Determine the [X, Y] coordinate at the center of the cell enclosing the given text.  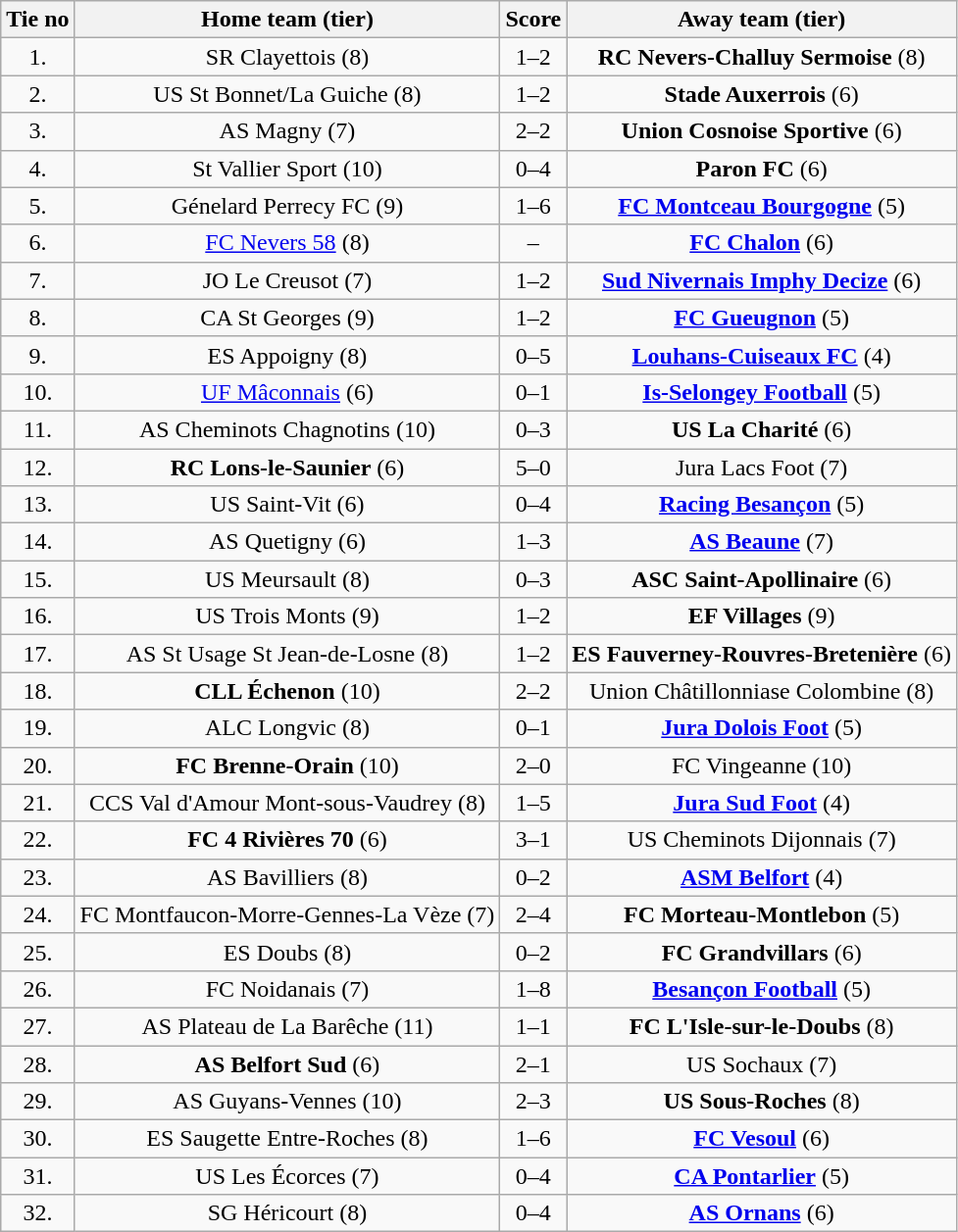
1–3 [533, 542]
SR Clayettois (8) [287, 57]
– [533, 243]
FC Brenne-Orain (10) [287, 765]
RC Lons-le-Saunier (6) [287, 468]
CCS Val d'Amour Mont-sous-Vaudrey (8) [287, 803]
2–0 [533, 765]
AS Beaune (7) [762, 542]
3. [37, 131]
30. [37, 1139]
AS Quetigny (6) [287, 542]
US St Bonnet/La Guiche (8) [287, 94]
FC Nevers 58 (8) [287, 243]
UF Mâconnais (6) [287, 392]
FC Montceau Bourgogne (5) [762, 206]
1. [37, 57]
AS Cheminots Chagnotins (10) [287, 429]
Stade Auxerrois (6) [762, 94]
5. [37, 206]
US Meursault (8) [287, 579]
Union Cosnoise Sportive (6) [762, 131]
ES Fauverney-Rouvres-Bretenière (6) [762, 654]
ASC Saint-Apollinaire (6) [762, 579]
US Les Écorces (7) [287, 1176]
1–1 [533, 1026]
AS Bavilliers (8) [287, 877]
20. [37, 765]
13. [37, 505]
FC Grandvillars (6) [762, 952]
AS Belfort Sud (6) [287, 1063]
11. [37, 429]
24. [37, 914]
5–0 [533, 468]
CLL Échenon (10) [287, 691]
AS Plateau de La Barêche (11) [287, 1026]
US Cheminots Dijonnais (7) [762, 840]
4. [37, 169]
15. [37, 579]
ALC Longvic (8) [287, 728]
22. [37, 840]
31. [37, 1176]
Tie no [37, 20]
CA St Georges (9) [287, 318]
Jura Sud Foot (4) [762, 803]
FC Morteau-Montlebon (5) [762, 914]
St Vallier Sport (10) [287, 169]
Home team (tier) [287, 20]
10. [37, 392]
ES Appoigny (8) [287, 355]
Jura Dolois Foot (5) [762, 728]
US Saint-Vit (6) [287, 505]
Score [533, 20]
8. [37, 318]
14. [37, 542]
18. [37, 691]
3–1 [533, 840]
CA Pontarlier (5) [762, 1176]
25. [37, 952]
2–3 [533, 1102]
FC Noidanais (7) [287, 989]
6. [37, 243]
Sud Nivernais Imphy Decize (6) [762, 280]
ASM Belfort (4) [762, 877]
FC Chalon (6) [762, 243]
Is-Selongey Football (5) [762, 392]
US Sochaux (7) [762, 1063]
FC 4 Rivières 70 (6) [287, 840]
12. [37, 468]
Génelard Perrecy FC (9) [287, 206]
7. [37, 280]
FC Vingeanne (10) [762, 765]
US Trois Monts (9) [287, 616]
JO Le Creusot (7) [287, 280]
EF Villages (9) [762, 616]
RC Nevers-Challuy Sermoise (8) [762, 57]
FC L'Isle-sur-le-Doubs (8) [762, 1026]
FC Gueugnon (5) [762, 318]
26. [37, 989]
19. [37, 728]
Racing Besançon (5) [762, 505]
1–5 [533, 803]
AS Ornans (6) [762, 1213]
28. [37, 1063]
AS Magny (7) [287, 131]
FC Vesoul (6) [762, 1139]
ES Saugette Entre-Roches (8) [287, 1139]
27. [37, 1026]
AS Guyans-Vennes (10) [287, 1102]
2. [37, 94]
2–4 [533, 914]
0–5 [533, 355]
32. [37, 1213]
US La Charité (6) [762, 429]
Louhans-Cuiseaux FC (4) [762, 355]
Union Châtillonniase Colombine (8) [762, 691]
21. [37, 803]
Jura Lacs Foot (7) [762, 468]
9. [37, 355]
Away team (tier) [762, 20]
1–8 [533, 989]
2–1 [533, 1063]
23. [37, 877]
Paron FC (6) [762, 169]
29. [37, 1102]
US Sous-Roches (8) [762, 1102]
SG Héricourt (8) [287, 1213]
17. [37, 654]
AS St Usage St Jean-de-Losne (8) [287, 654]
16. [37, 616]
FC Montfaucon-Morre-Gennes-La Vèze (7) [287, 914]
Besançon Football (5) [762, 989]
ES Doubs (8) [287, 952]
